Search for the cell housing the specified text and yield its (X, Y) center coordinate. 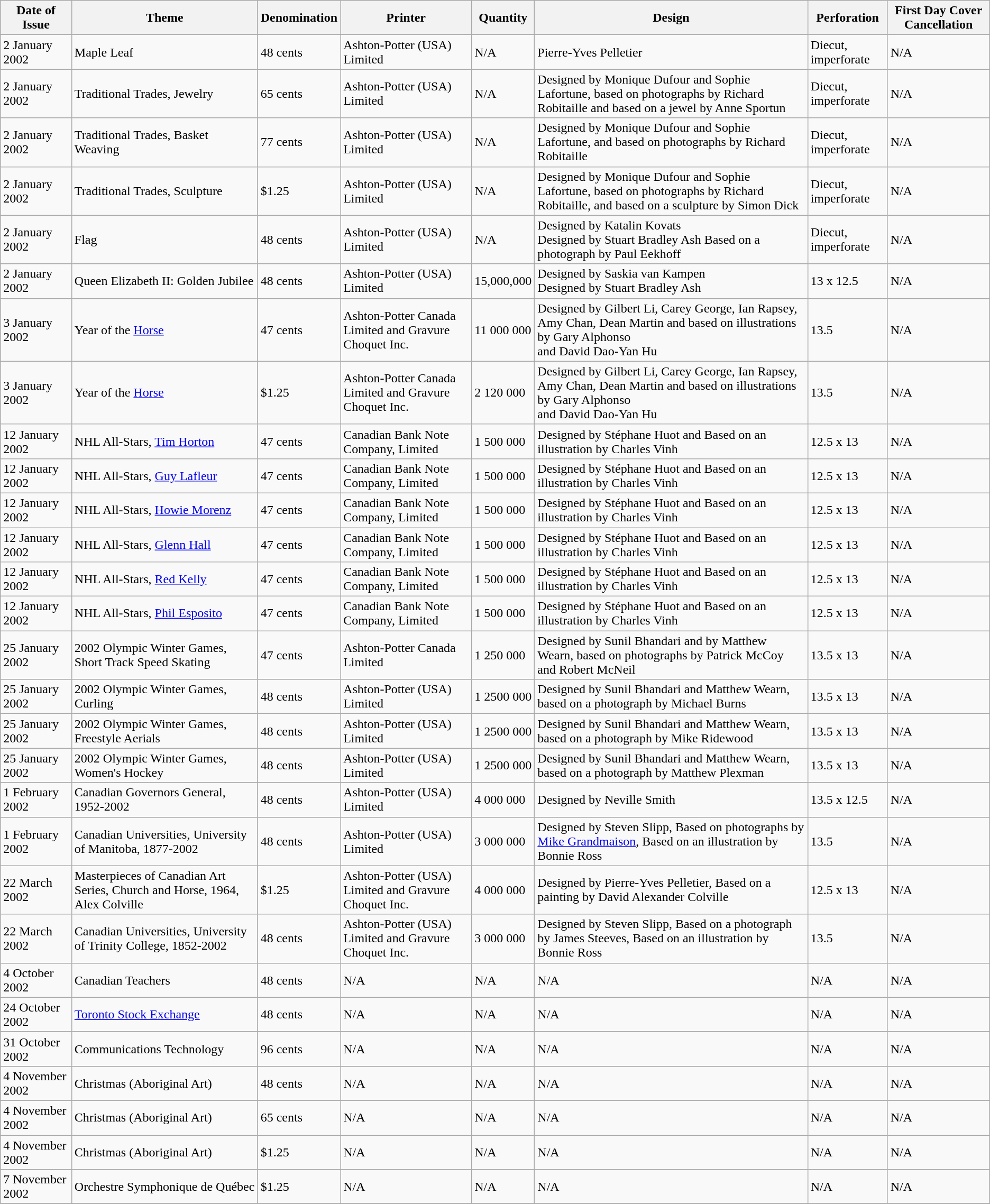
Date of Issue (36, 18)
Traditional Trades, Sculpture (164, 191)
Designed by Katalin KovatsDesigned by Stuart Bradley Ash Based on a photograph by Paul Eekhoff (671, 240)
Traditional Trades, Jewelry (164, 94)
Designed by Monique Dufour and Sophie Lafortune, based on photographs by Richard Robitaille and based on a jewel by Anne Sportun (671, 94)
Designed by Steven Slipp, Based on photographs by Mike Grandmaison, Based on an illustration by Bonnie Ross (671, 841)
24 October 2002 (36, 1014)
Designed by Sunil Bhandari and by Matthew Wearn, based on photographs by Patrick McCoy and Robert McNeil (671, 655)
Masterpieces of Canadian Art Series, Church and Horse, 1964, Alex Colville (164, 890)
Traditional Trades, Basket Weaving (164, 142)
Maple Leaf (164, 52)
Pierre-Yves Pelletier (671, 52)
2002 Olympic Winter Games, Women's Hockey (164, 766)
First Day Cover Cancellation (938, 18)
NHL All-Stars, Tim Horton (164, 441)
Perforation (847, 18)
77 cents (299, 142)
Ashton-Potter Canada Limited (406, 655)
Canadian Universities, University of Manitoba, 1877-2002 (164, 841)
Flag (164, 240)
7 November 2002 (36, 1187)
1 250 000 (503, 655)
11 000 000 (503, 330)
Designed by Steven Slipp, Based on a photograph by James Steeves, Based on an illustration by Bonnie Ross (671, 939)
96 cents (299, 1049)
31 October 2002 (36, 1049)
2002 Olympic Winter Games, Short Track Speed Skating (164, 655)
2 120 000 (503, 392)
Designed by Sunil Bhandari and Matthew Wearn, based on a photograph by Mike Ridewood (671, 731)
NHL All-Stars, Glenn Hall (164, 545)
NHL All-Stars, Phil Esposito (164, 613)
Designed by Pierre-Yves Pelletier, Based on a painting by David Alexander Colville (671, 890)
Designed by Neville Smith (671, 799)
Denomination (299, 18)
2002 Olympic Winter Games, Freestyle Aerials (164, 731)
Canadian Universities, University of Trinity College, 1852-2002 (164, 939)
Canadian Governors General, 1952-2002 (164, 799)
Queen Elizabeth II: Golden Jubilee (164, 281)
Communications Technology (164, 1049)
Designed by Monique Dufour and Sophie Lafortune, based on photographs by Richard Robitaille, and based on a sculpture by Simon Dick (671, 191)
Quantity (503, 18)
Designed by Monique Dufour and Sophie Lafortune, and based on photographs by Richard Robitaille (671, 142)
Theme (164, 18)
4 October 2002 (36, 980)
Toronto Stock Exchange (164, 1014)
Orchestre Symphonique de Québec (164, 1187)
Canadian Teachers (164, 980)
Designed by Sunil Bhandari and Matthew Wearn, based on a photograph by Michael Burns (671, 697)
Designed by Saskia van KampenDesigned by Stuart Bradley Ash (671, 281)
Printer (406, 18)
NHL All-Stars, Guy Lafleur (164, 476)
15,000,000 (503, 281)
NHL All-Stars, Red Kelly (164, 580)
13.5 x 12.5 (847, 799)
2002 Olympic Winter Games, Curling (164, 697)
Designed by Sunil Bhandari and Matthew Wearn, based on a photograph by Matthew Plexman (671, 766)
Design (671, 18)
NHL All-Stars, Howie Morenz (164, 510)
13 x 12.5 (847, 281)
